Identify which cell holds the provided text, then report its [X, Y] central coordinate. 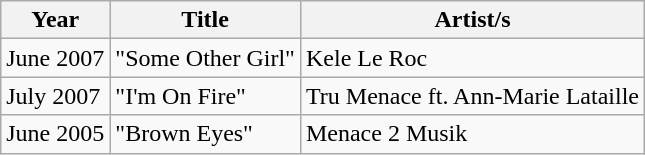
Kele Le Roc [472, 58]
"I'm On Fire" [206, 96]
Artist/s [472, 20]
Menace 2 Musik [472, 134]
July 2007 [56, 96]
"Some Other Girl" [206, 58]
"Brown Eyes" [206, 134]
June 2005 [56, 134]
June 2007 [56, 58]
Year [56, 20]
Title [206, 20]
Tru Menace ft. Ann-Marie Lataille [472, 96]
